Return the (x, y) coordinate for the center point of the cell that contains the specified text.  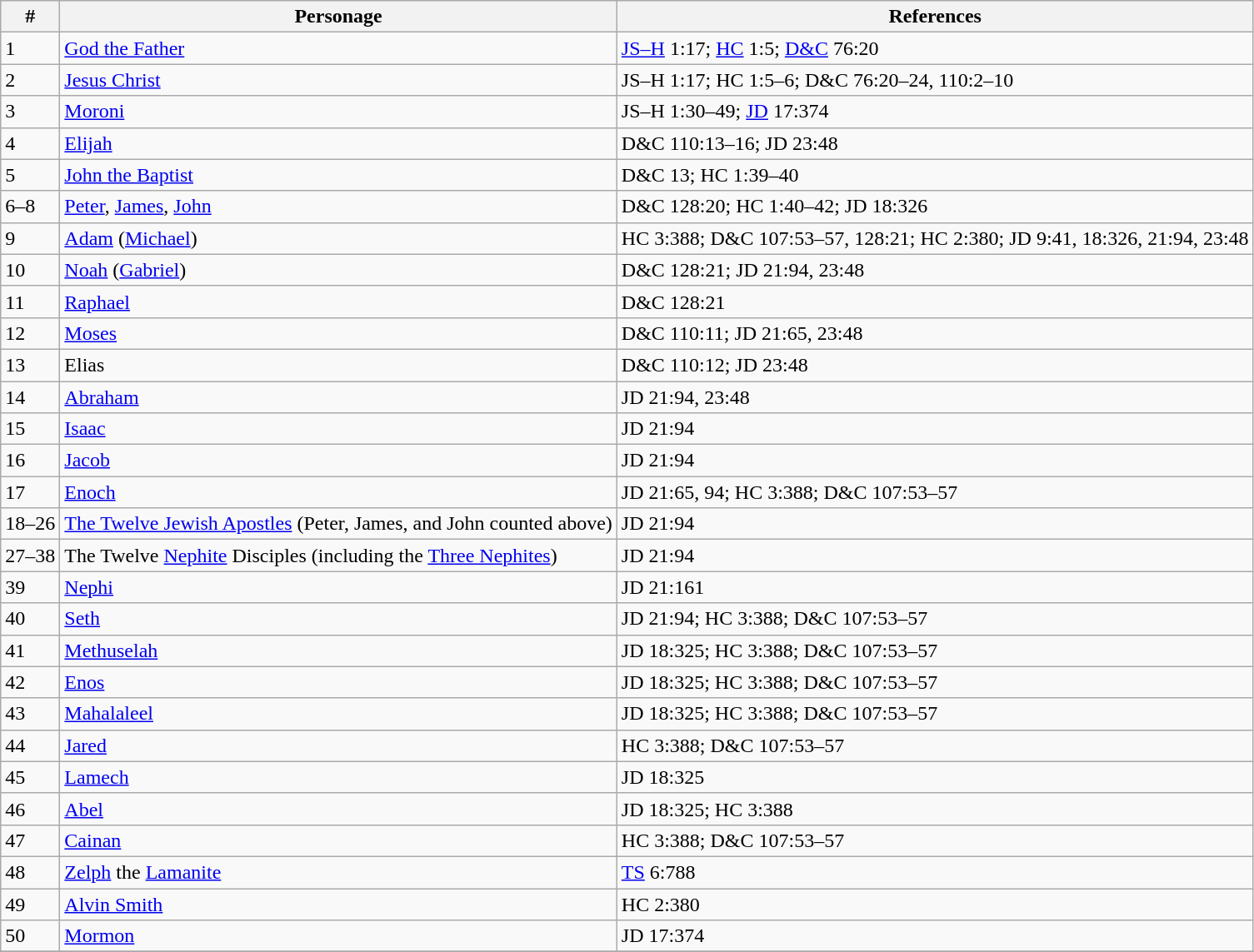
Moses (338, 333)
50 (30, 936)
JD 21:94; HC 3:388; D&C 107:53–57 (935, 619)
Personage (338, 17)
Adam (Michael) (338, 238)
John the Baptist (338, 175)
JD 18:325; HC 3:388 (935, 809)
2 (30, 80)
27–38 (30, 556)
Mahalaleel (338, 714)
D&C 110:11; JD 21:65, 23:48 (935, 333)
Raphael (338, 302)
Cainan (338, 840)
44 (30, 745)
D&C 128:20; HC 1:40–42; JD 18:326 (935, 207)
Moroni (338, 112)
13 (30, 365)
Elias (338, 365)
39 (30, 587)
Elijah (338, 143)
References (935, 17)
# (30, 17)
The Twelve Jewish Apostles (Peter, James, and John counted above) (338, 524)
JD 21:65, 94; HC 3:388; D&C 107:53–57 (935, 492)
Abraham (338, 397)
10 (30, 270)
JD 21:94, 23:48 (935, 397)
Lamech (338, 777)
6–8 (30, 207)
46 (30, 809)
4 (30, 143)
D&C 13; HC 1:39–40 (935, 175)
Jared (338, 745)
HC 3:388; D&C 107:53–57, 128:21; HC 2:380; JD 9:41, 18:326, 21:94, 23:48 (935, 238)
45 (30, 777)
Enos (338, 682)
40 (30, 619)
JS–H 1:17; HC 1:5; D&C 76:20 (935, 48)
D&C 110:12; JD 23:48 (935, 365)
14 (30, 397)
Zelph the Lamanite (338, 872)
47 (30, 840)
3 (30, 112)
Jesus Christ (338, 80)
JD 17:374 (935, 936)
9 (30, 238)
Alvin Smith (338, 904)
49 (30, 904)
48 (30, 872)
Seth (338, 619)
15 (30, 429)
11 (30, 302)
JD 21:161 (935, 587)
18–26 (30, 524)
HC 2:380 (935, 904)
1 (30, 48)
JS–H 1:30–49; JD 17:374 (935, 112)
D&C 128:21 (935, 302)
Isaac (338, 429)
Methuselah (338, 650)
Noah (Gabriel) (338, 270)
5 (30, 175)
42 (30, 682)
Enoch (338, 492)
12 (30, 333)
JS–H 1:17; HC 1:5–6; D&C 76:20–24, 110:2–10 (935, 80)
JD 18:325 (935, 777)
Abel (338, 809)
D&C 128:21; JD 21:94, 23:48 (935, 270)
Nephi (338, 587)
41 (30, 650)
Mormon (338, 936)
The Twelve Nephite Disciples (including the Three Nephites) (338, 556)
17 (30, 492)
TS 6:788 (935, 872)
Peter, James, John (338, 207)
D&C 110:13–16; JD 23:48 (935, 143)
43 (30, 714)
Jacob (338, 461)
God the Father (338, 48)
16 (30, 461)
